Detect which cell encompasses the target text, then output its (x, y) center coordinate. 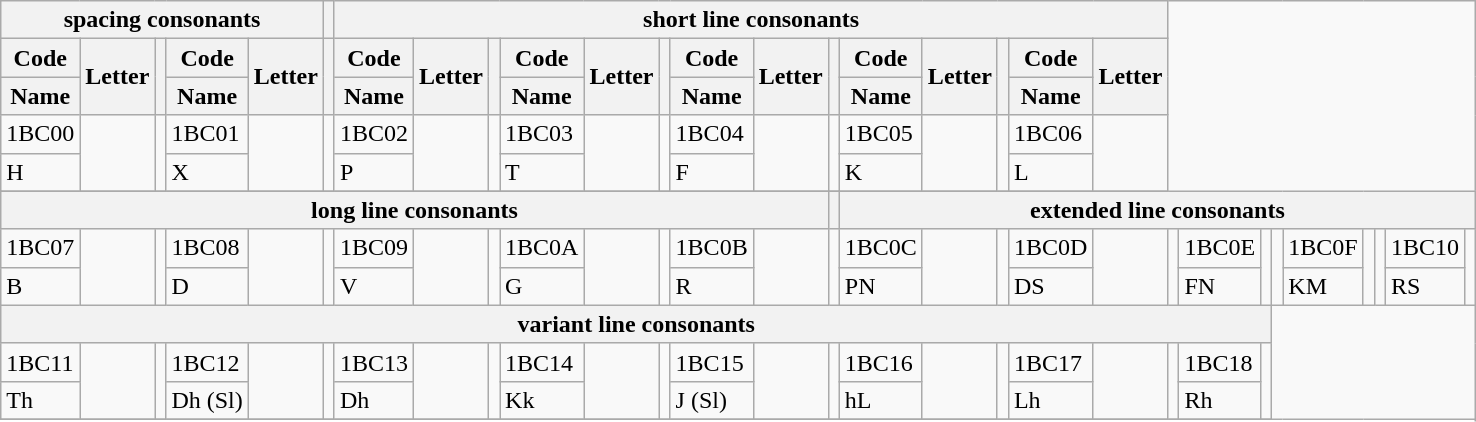
1BC07 (40, 248)
1BC0D (1050, 248)
Kk (542, 400)
1BC15 (712, 362)
1BC16 (880, 362)
DS (1050, 286)
Dh (Sl) (207, 400)
RS (1424, 286)
F (712, 172)
1BC12 (207, 362)
KM (1323, 286)
D (207, 286)
1BC11 (40, 362)
1BC0C (880, 248)
1BC0A (542, 248)
FN (1220, 286)
Lh (1050, 400)
hL (880, 400)
spacing consonants (162, 20)
1BC08 (207, 248)
1BC00 (40, 134)
K (880, 172)
Dh (374, 400)
1BC17 (1050, 362)
1BC0F (1323, 248)
1BC18 (1220, 362)
PN (880, 286)
J (Sl) (712, 400)
X (207, 172)
1BC03 (542, 134)
T (542, 172)
Rh (1220, 400)
1BC0B (712, 248)
long line consonants (414, 210)
1BC13 (374, 362)
R (712, 286)
1BC10 (1424, 248)
Th (40, 400)
G (542, 286)
1BC04 (712, 134)
short line consonants (750, 20)
1BC01 (207, 134)
B (40, 286)
H (40, 172)
V (374, 286)
1BC06 (1050, 134)
1BC0E (1220, 248)
P (374, 172)
variant line consonants (636, 324)
1BC05 (880, 134)
1BC14 (542, 362)
L (1050, 172)
1BC02 (374, 134)
1BC09 (374, 248)
extended line consonants (1157, 210)
